Capture the cell that displays the provided text and extract its (x, y) central coordinate. 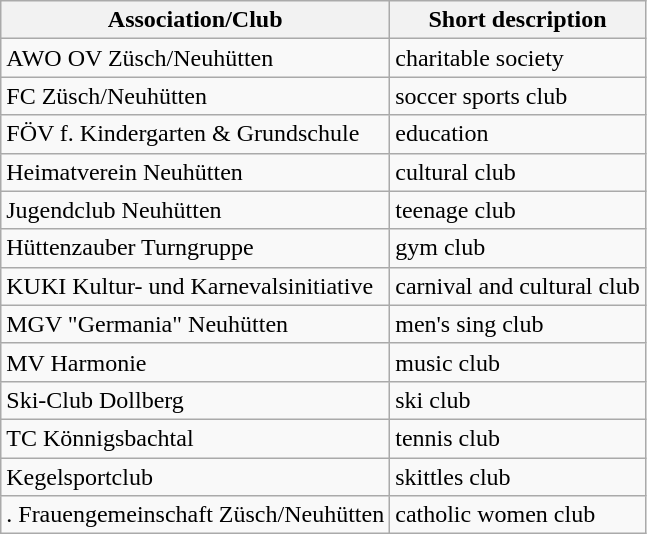
carnival and cultural club (518, 286)
men's sing club (518, 324)
MGV "Germania" Neuhütten (196, 324)
Association/Club (196, 20)
skittles club (518, 477)
Heimatverein Neuhütten (196, 172)
KUKI Kultur- und Karnevalsinitiative (196, 286)
cultural club (518, 172)
FÖV f. Kindergarten & Grundschule (196, 134)
MV Harmonie (196, 362)
Hüttenzauber Turngruppe (196, 248)
music club (518, 362)
ski club (518, 400)
Jugendclub Neuhütten (196, 210)
AWO OV Züsch/Neuhütten (196, 58)
soccer sports club (518, 96)
Ski-Club Dollberg (196, 400)
tennis club (518, 438)
education (518, 134)
gym club (518, 248)
catholic women club (518, 515)
Short description (518, 20)
teenage club (518, 210)
. Frauengemeinschaft Züsch/Neuhütten (196, 515)
Kegelsportclub (196, 477)
TC Könnigsbachtal (196, 438)
charitable society (518, 58)
FC Züsch/Neuhütten (196, 96)
